From the cell containing the given text, extract its center point as [x, y] coordinate. 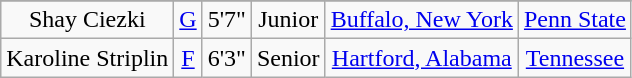
F [188, 58]
6'3" [226, 58]
Junior [288, 20]
Penn State [574, 20]
Buffalo, New York [422, 20]
Hartford, Alabama [422, 58]
Shay Ciezki [88, 20]
Tennessee [574, 58]
G [188, 20]
5'7" [226, 20]
Karoline Striplin [88, 58]
Senior [288, 58]
